Return the [x, y] coordinate for the center point of the cell that contains the specified text.  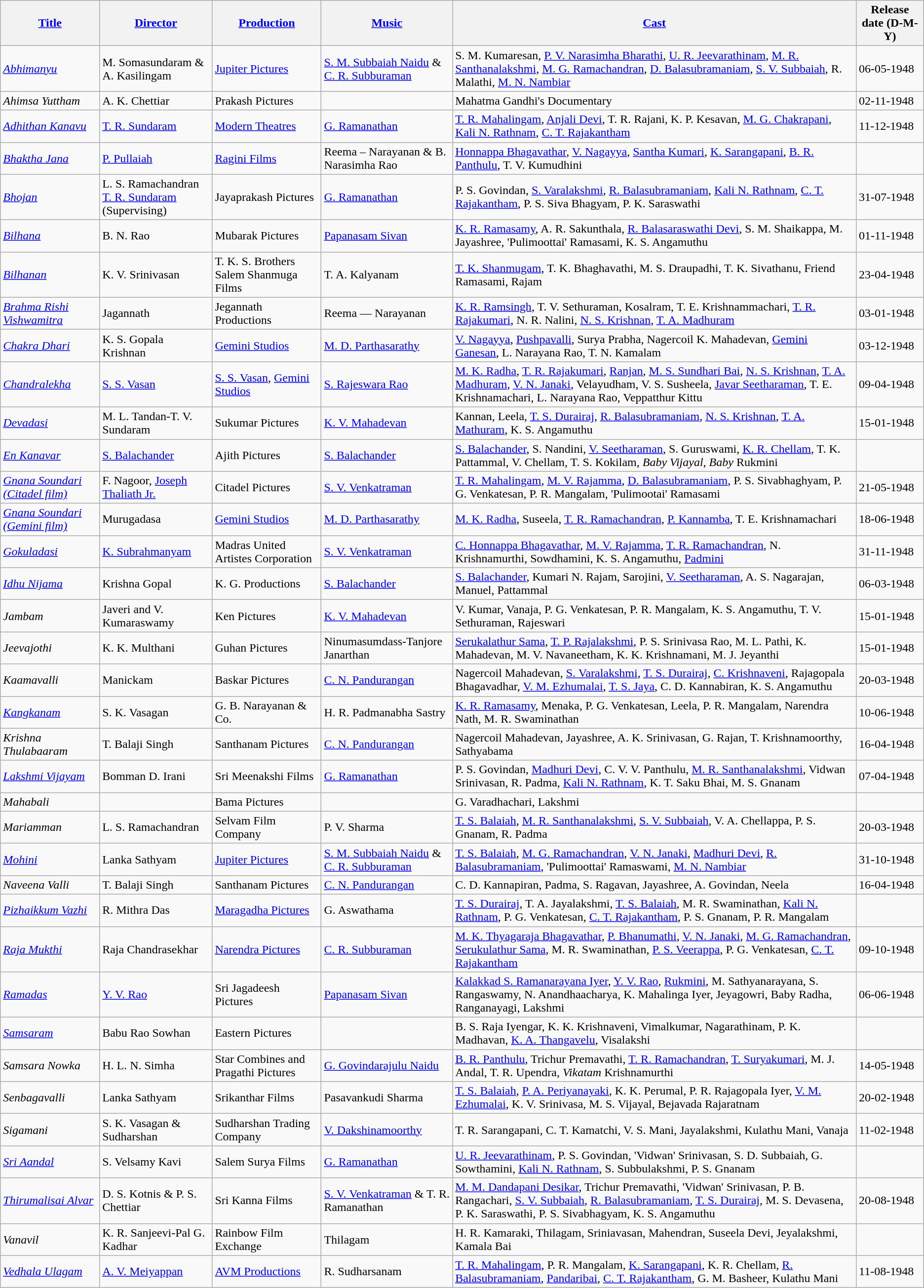
Srikanthar Films [267, 1098]
Bomman D. Irani [156, 776]
Citadel Pictures [267, 488]
V. Kumar, Vanaja, P. G. Venkatesan, P. R. Mangalam, K. S. Angamuthu, T. V. Sethuraman, Rajeswari [654, 616]
D. S. Kotnis & P. S. Chettiar [156, 1201]
K. R. Ramsingh, T. V. Sethuraman, Kosalram, T. E. Krishnammachari, T. R. Rajakumari, N. R. Nalini, N. S. Krishnan, T. A. Madhuram [654, 313]
Jegannath Productions [267, 313]
Idhu Nijama [50, 584]
H. R. Padmanabha Sastry [387, 712]
T. R. Mahalingam, P. R. Mangalam, K. Sarangapani, K. R. Chellam, R. Balasubramaniam, Pandaribai, C. T. Rajakantham, G. M. Basheer, Kulathu Mani [654, 1272]
Title [50, 23]
Krishna Gopal [156, 584]
B. R. Panthulu, Trichur Premavathi, T. R. Ramachandran, T. Suryakumari, M. J. Andal, T. R. Upendra, Vikatam Krishnamurthi [654, 1065]
Sigamani [50, 1130]
Vanavil [50, 1239]
Mahatma Gandhi's Documentary [654, 101]
M. Somasundaram & A. Kasilingam [156, 69]
Adhithan Kanavu [50, 126]
P. V. Sharma [387, 827]
Modern Theatres [267, 126]
R. Mithra Das [156, 910]
Ahimsa Yuttham [50, 101]
02-11-1948 [890, 101]
Sri Meenakshi Films [267, 776]
Guhan Pictures [267, 648]
Sri Aandal [50, 1162]
31-07-1948 [890, 197]
M. L. Tandan-T. V. Sundaram [156, 423]
Jambam [50, 616]
S. S. Vasan [156, 384]
T. S. Balaiah, M. R. Santhanalakshmi, S. V. Subbaiah, V. A. Chellappa, P. S. Gnanam, R. Padma [654, 827]
Gnana Soundari (Citadel film) [50, 488]
P. S. Govindan, Madhuri Devi, C. V. V. Panthulu, M. R. Santhanalakshmi, Vidwan Srinivasan, R. Padma, Kali N. Rathnam, K. T. Saku Bhai, M. S. Gnanam [654, 776]
K. Subrahmanyam [156, 552]
Manickam [156, 680]
V. Nagayya, Pushpavalli, Surya Prabha, Nagercoil K. Mahadevan, Gemini Ganesan, L. Narayana Rao, T. N. Kamalam [654, 346]
Narendra Pictures [267, 949]
Ken Pictures [267, 616]
Thilagam [387, 1239]
Cast [654, 23]
Murugadasa [156, 519]
20-08-1948 [890, 1201]
10-06-1948 [890, 712]
Naveena Valli [50, 885]
Nagercoil Mahadevan, Jayashree, A. K. Srinivasan, G. Rajan, T. Krishnamoorthy, Sathyabama [654, 744]
K. G. Productions [267, 584]
Kaamavalli [50, 680]
T. S. Balaiah, M. G. Ramachandran, V. N. Janaki, Madhuri Devi, R. Balasubramaniam, 'Pulimoottai' Ramaswami, M. N. Nambiar [654, 859]
A. V. Meiyappan [156, 1272]
Abhimanyu [50, 69]
Bhojan [50, 197]
Reema — Narayanan [387, 313]
T. K. S. Brothers Salem Shanmuga Films [267, 274]
S. V. Venkatraman & T. R. Ramanathan [387, 1201]
T. A. Kalyanam [387, 274]
Brahma Rishi Vishwamitra [50, 313]
Krishna Thulabaaram [50, 744]
Javeri and V. Kumaraswamy [156, 616]
Prakash Pictures [267, 101]
C. Honnappa Bhagavathar, M. V. Rajamma, T. R. Ramachandran, N. Krishnamurthi, Sowdhamini, K. S. Angamuthu, Padmini [654, 552]
Mariamman [50, 827]
Gokuladasi [50, 552]
Serukalathur Sama, T. P. Rajalakshmi, P. S. Srinivasa Rao, M. L. Pathi, K. Mahadevan, M. V. Navaneetham, K. K. Krishnamani, M. J. Jeyanthi [654, 648]
Kangkanam [50, 712]
Maragadha Pictures [267, 910]
20-02-1948 [890, 1098]
Vedhala Ulagam [50, 1272]
K. R. Ramasamy, Menaka, P. G. Venkatesan, Leela, P. R. Mangalam, Narendra Nath, M. R. Swaminathan [654, 712]
Samsara Nowka [50, 1065]
T. K. Shanmugam, T. K. Bhaghavathi, M. S. Draupadhi, T. K. Sivathanu, Friend Ramasami, Rajam [654, 274]
Sudharshan Trading Company [267, 1130]
Sri Kanna Films [267, 1201]
L. S. Ramachandran [156, 827]
T. R. Sundaram [156, 126]
G. Govindarajulu Naidu [387, 1065]
Pasavankudi Sharma [387, 1098]
S. K. Vasagan & Sudharshan [156, 1130]
T. S. Balaiah, P. A. Periyanayaki, K. K. Perumal, P. R. Rajagopala Iyer, V. M. Ezhumalai, K. V. Srinivasa, M. S. Vijayal, Bejavada Rajaratnam [654, 1098]
11-12-1948 [890, 126]
P. Pullaiah [156, 158]
Bhaktha Jana [50, 158]
Samsaram [50, 1034]
C. R. Subburaman [387, 949]
Eastern Pictures [267, 1034]
07-04-1948 [890, 776]
S. Balachander, Kumari N. Rajam, Sarojini, V. Seetharaman, A. S. Nagarajan, Manuel, Pattammal [654, 584]
Mahabali [50, 802]
L. S. RamachandranT. R. Sundaram (Supervising) [156, 197]
Jagannath [156, 313]
Madras United Artistes Corporation [267, 552]
23-04-1948 [890, 274]
Sri Jagadeesh Pictures [267, 995]
Mubarak Pictures [267, 236]
Babu Rao Sowhan [156, 1034]
Bama Pictures [267, 802]
Director [156, 23]
K. S. Gopala Krishnan [156, 346]
S. Rajeswara Rao [387, 384]
31-11-1948 [890, 552]
Reema – Narayanan & B. Narasimha Rao [387, 158]
09-04-1948 [890, 384]
31-10-1948 [890, 859]
Mohini [50, 859]
Chandralekha [50, 384]
Senbagavalli [50, 1098]
18-06-1948 [890, 519]
R. Sudharsanam [387, 1272]
P. S. Govindan, S. Varalakshmi, R. Balasubramaniam, Kali N. Rathnam, C. T. Rajakantham, P. S. Siva Bhagyam, P. K. Saraswathi [654, 197]
Devadasi [50, 423]
01-11-1948 [890, 236]
K. R. Ramasamy, A. R. Sakunthala, R. Balasaraswathi Devi, S. M. Shaikappa, M. Jayashree, 'Pulimoottai' Ramasami, K. S. Angamuthu [654, 236]
K. V. Srinivasan [156, 274]
Lakshmi Vijayam [50, 776]
Chakra Dhari [50, 346]
21-05-1948 [890, 488]
Honnappa Bhagavathar, V. Nagayya, Santha Kumari, K. Sarangapani, B. R. Panthulu, T. V. Kumudhini [654, 158]
Thirumalisai Alvar [50, 1201]
U. R. Jeevarathinam, P. S. Govindan, 'Vidwan' Srinivasan, S. D. Subbaiah, G. Sowthamini, Kali N. Rathnam, S. Subbulakshmi, P. S. Gnanam [654, 1162]
Rainbow Film Exchange [267, 1239]
K. K. Multhani [156, 648]
Bilhanan [50, 274]
Kannan, Leela, T. S. Durairaj, R. Balasubramaniam, N. S. Krishnan, T. A. Mathuram, K. S. Angamuthu [654, 423]
06-05-1948 [890, 69]
Music [387, 23]
V. Dakshinamoorthy [387, 1130]
14-05-1948 [890, 1065]
Baskar Pictures [267, 680]
11-02-1948 [890, 1130]
Production [267, 23]
Salem Surya Films [267, 1162]
Ajith Pictures [267, 455]
T. R. Mahalingam, M. V. Rajamma, D. Balasubramaniam, P. S. Sivabhaghyam, P. G. Venkatesan, P. R. Mangalam, 'Pulimootai' Ramasami [654, 488]
Y. V. Rao [156, 995]
G. Aswathama [387, 910]
Selvam Film Company [267, 827]
06-03-1948 [890, 584]
03-12-1948 [890, 346]
S. S. Vasan, Gemini Studios [267, 384]
09-10-1948 [890, 949]
B. N. Rao [156, 236]
03-01-1948 [890, 313]
H. L. N. Simha [156, 1065]
A. K. Chettiar [156, 101]
11-08-1948 [890, 1272]
Sukumar Pictures [267, 423]
G. B. Narayanan & Co. [267, 712]
Star Combines and Pragathi Pictures [267, 1065]
Pizhaikkum Vazhi [50, 910]
H. R. Kamaraki, Thilagam, Sriniavasan, Mahendran, Suseela Devi, Jeyalakshmi, Kamala Bai [654, 1239]
K. R. Sanjeevi-Pal G. Kadhar [156, 1239]
Raja Chandrasekhar [156, 949]
Release date (D-M-Y) [890, 23]
M. K. Radha, Suseela, T. R. Ramachandran, P. Kannamba, T. E. Krishnamachari [654, 519]
Ramadas [50, 995]
S. K. Vasagan [156, 712]
G. Varadhachari, Lakshmi [654, 802]
B. S. Raja Iyengar, K. K. Krishnaveni, Vimalkumar, Nagarathinam, P. K. Madhavan, K. A. Thangavelu, Visalakshi [654, 1034]
C. D. Kannapiran, Padma, S. Ragavan, Jayashree, A. Govindan, Neela [654, 885]
Jayaprakash Pictures [267, 197]
AVM Productions [267, 1272]
Jeevajothi [50, 648]
Gnana Soundari (Gemini film) [50, 519]
T. R. Sarangapani, C. T. Kamatchi, V. S. Mani, Jayalakshmi, Kulathu Mani, Vanaja [654, 1130]
F. Nagoor, Joseph Thaliath Jr. [156, 488]
06-06-1948 [890, 995]
S. Balachander, S. Nandini, V. Seetharaman, S. Guruswami, K. R. Chellam, T. K. Pattammal, V. Chellam, T. S. Kokilam, Baby Vijayal, Baby Rukmini [654, 455]
T. R. Mahalingam, Anjali Devi, T. R. Rajani, K. P. Kesavan, M. G. Chakrapani, Kali N. Rathnam, C. T. Rajakantham [654, 126]
S. Velsamy Kavi [156, 1162]
Raja Mukthi [50, 949]
Ragini Films [267, 158]
Ninumasumdass-Tanjore Janarthan [387, 648]
Bilhana [50, 236]
En Kanavar [50, 455]
